Pinpoint the cell where the given text exists, returning its (x, y) midpoint coordinate. 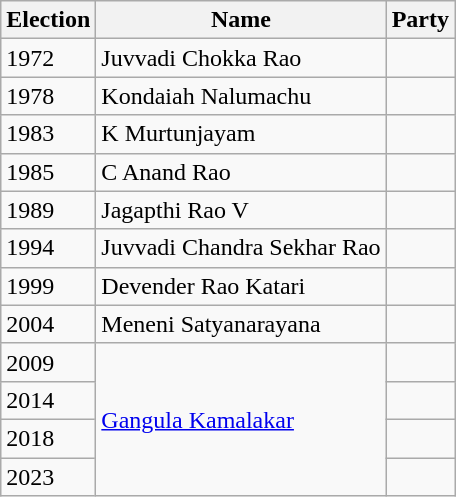
2023 (48, 477)
K Murtunjayam (241, 134)
2004 (48, 324)
C Anand Rao (241, 172)
1972 (48, 58)
Name (241, 20)
2018 (48, 438)
Party (420, 20)
1985 (48, 172)
Jagapthi Rao V (241, 210)
Election (48, 20)
Juvvadi Chokka Rao (241, 58)
1989 (48, 210)
Meneni Satyanarayana (241, 324)
2009 (48, 362)
Juvvadi Chandra Sekhar Rao (241, 248)
2014 (48, 400)
Devender Rao Katari (241, 286)
Gangula Kamalakar (241, 419)
1994 (48, 248)
1978 (48, 96)
Kondaiah Nalumachu (241, 96)
1999 (48, 286)
1983 (48, 134)
